Return the [X, Y] coordinate for the center point of the cell that contains the specified text.  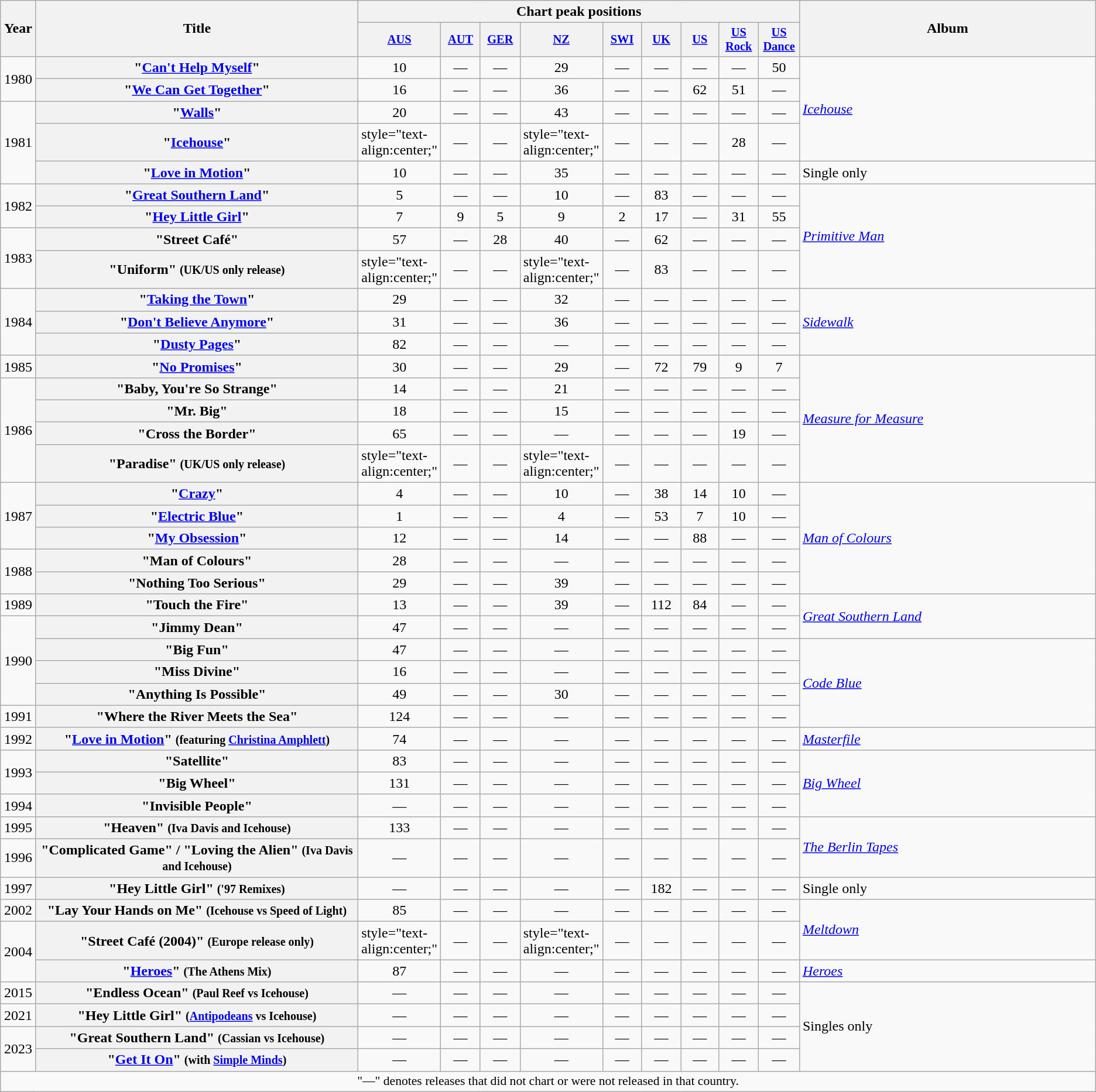
"Great Southern Land" [197, 195]
Year [18, 29]
72 [662, 366]
"Great Southern Land" (Cassian vs Icehouse) [197, 1038]
"Hey Little Girl" [197, 217]
79 [700, 366]
15 [561, 411]
1995 [18, 827]
1996 [18, 858]
65 [399, 433]
AUS [399, 40]
43 [561, 112]
Title [197, 29]
1980 [18, 78]
"Love in Motion" (featuring Christina Amphlett) [197, 739]
1983 [18, 259]
1989 [18, 605]
1993 [18, 772]
Sidewalk [947, 322]
20 [399, 112]
US [700, 40]
SWI [622, 40]
Big Wheel [947, 783]
17 [662, 217]
13 [399, 605]
1987 [18, 516]
US Dance [779, 40]
"Crazy" [197, 494]
NZ [561, 40]
2023 [18, 1049]
"Icehouse" [197, 143]
1991 [18, 716]
131 [399, 783]
1992 [18, 739]
Masterfile [947, 739]
2002 [18, 911]
"—" denotes releases that did not chart or were not released in that country. [548, 1081]
"Love in Motion" [197, 173]
18 [399, 411]
"Miss Divine" [197, 672]
2004 [18, 952]
"Walls" [197, 112]
49 [399, 694]
UK [662, 40]
1982 [18, 206]
35 [561, 173]
21 [561, 389]
"Don't Believe Anymore" [197, 322]
1984 [18, 322]
32 [561, 300]
1997 [18, 888]
"My Obsession" [197, 538]
AUT [461, 40]
"Endless Ocean" (Paul Reef vs Icehouse) [197, 993]
Icehouse [947, 109]
"Nothing Too Serious" [197, 583]
"Heaven" (Iva Davis and Icehouse) [197, 827]
1994 [18, 805]
51 [739, 90]
55 [779, 217]
87 [399, 971]
112 [662, 605]
Code Blue [947, 683]
12 [399, 538]
2 [622, 217]
"Paradise" (UK/US only release) [197, 463]
1 [399, 516]
Singles only [947, 1026]
38 [662, 494]
50 [779, 67]
"Dusty Pages" [197, 344]
"Cross the Border" [197, 433]
"Mr. Big" [197, 411]
53 [662, 516]
"Get It On" (with Simple Minds) [197, 1060]
GER [500, 40]
Great Southern Land [947, 616]
88 [700, 538]
US Rock [739, 40]
Primitive Man [947, 236]
"Man of Colours" [197, 561]
"Baby, You're So Strange" [197, 389]
1988 [18, 572]
124 [399, 716]
"Lay Your Hands on Me" (Icehouse vs Speed of Light) [197, 911]
133 [399, 827]
"Invisible People" [197, 805]
"Hey Little Girl" (Antipodeans vs Icehouse) [197, 1015]
Man of Colours [947, 538]
"Where the River Meets the Sea" [197, 716]
"Can't Help Myself" [197, 67]
2021 [18, 1015]
"Big Fun" [197, 650]
"Big Wheel" [197, 783]
40 [561, 239]
"No Promises" [197, 366]
Heroes [947, 971]
74 [399, 739]
"Street Café (2004)" (Europe release only) [197, 941]
Measure for Measure [947, 419]
"Taking the Town" [197, 300]
2015 [18, 993]
"Hey Little Girl" ('97 Remixes) [197, 888]
"Heroes" (The Athens Mix) [197, 971]
Meltdown [947, 929]
"Satellite" [197, 761]
1986 [18, 430]
"Jimmy Dean" [197, 627]
"Complicated Game" / "Loving the Alien" (Iva Davis and Icehouse) [197, 858]
"Uniform" (UK/US only release) [197, 269]
Album [947, 29]
182 [662, 888]
"We Can Get Together" [197, 90]
1990 [18, 661]
"Street Café" [197, 239]
"Touch the Fire" [197, 605]
85 [399, 911]
The Berlin Tapes [947, 846]
82 [399, 344]
1981 [18, 143]
19 [739, 433]
"Electric Blue" [197, 516]
"Anything Is Possible" [197, 694]
1985 [18, 366]
84 [700, 605]
Chart peak positions [579, 12]
57 [399, 239]
